Scan for the cell matching the given text and deliver its [x, y] coordinate at center. 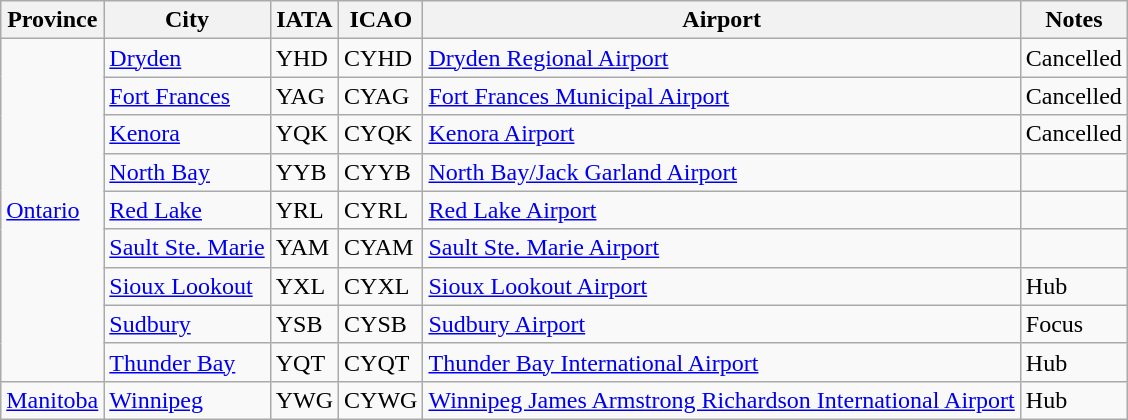
Red Lake Airport [722, 210]
CYAM [381, 248]
YXL [304, 286]
Focus [1074, 324]
CYWG [381, 400]
CYRL [381, 210]
Manitoba [52, 400]
CYHD [381, 58]
YQK [304, 134]
Airport [722, 20]
YYB [304, 172]
IATA [304, 20]
Sudbury [187, 324]
North Bay/Jack Garland Airport [722, 172]
CYXL [381, 286]
Fort Frances Municipal Airport [722, 96]
YRL [304, 210]
Sioux Lookout Airport [722, 286]
Kenora Airport [722, 134]
CYSB [381, 324]
Sioux Lookout [187, 286]
Kenora [187, 134]
Winnipeg [187, 400]
City [187, 20]
YSB [304, 324]
YHD [304, 58]
YWG [304, 400]
CYQT [381, 362]
Notes [1074, 20]
Ontario [52, 210]
CYQK [381, 134]
Sault Ste. Marie [187, 248]
Thunder Bay International Airport [722, 362]
ICAO [381, 20]
Red Lake [187, 210]
YAG [304, 96]
Dryden [187, 58]
Dryden Regional Airport [722, 58]
YQT [304, 362]
CYAG [381, 96]
Thunder Bay [187, 362]
Province [52, 20]
CYYB [381, 172]
Sudbury Airport [722, 324]
Fort Frances [187, 96]
North Bay [187, 172]
Winnipeg James Armstrong Richardson International Airport [722, 400]
Sault Ste. Marie Airport [722, 248]
YAM [304, 248]
